Capture the cell that displays the provided text and extract its [X, Y] central coordinate. 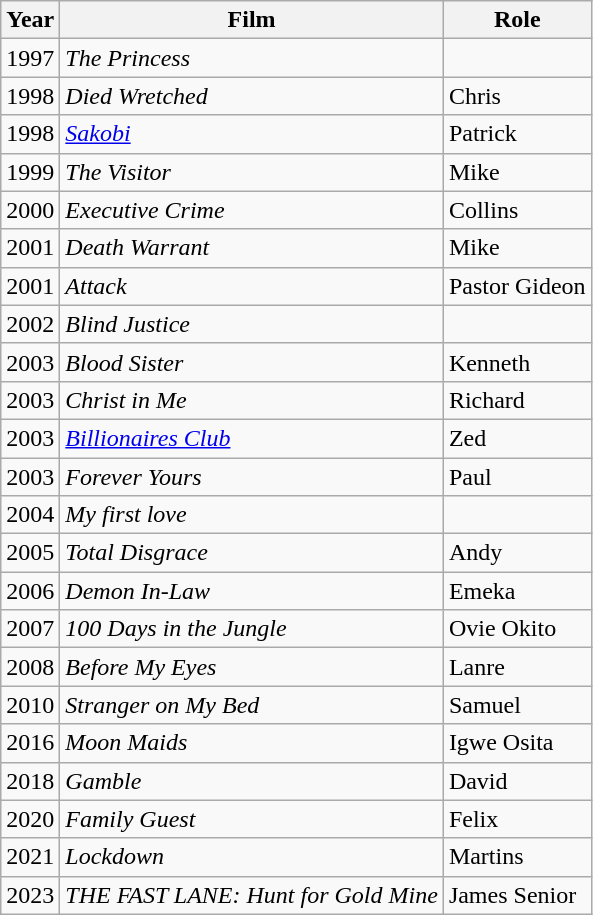
Sakobi [252, 134]
Family Guest [252, 819]
The Visitor [252, 172]
Role [517, 20]
2010 [30, 705]
David [517, 781]
1999 [30, 172]
2002 [30, 324]
Martins [517, 857]
Patrick [517, 134]
The Princess [252, 58]
2021 [30, 857]
2008 [30, 667]
100 Days in the Jungle [252, 629]
Samuel [517, 705]
Year [30, 20]
Richard [517, 400]
Executive Crime [252, 210]
Blind Justice [252, 324]
Chris [517, 96]
Death Warrant [252, 248]
2000 [30, 210]
2004 [30, 515]
Moon Maids [252, 743]
Collins [517, 210]
Igwe Osita [517, 743]
2005 [30, 553]
Forever Yours [252, 477]
Lanre [517, 667]
Demon In-Law [252, 591]
Lockdown [252, 857]
2006 [30, 591]
Zed [517, 438]
Died Wretched [252, 96]
Before My Eyes [252, 667]
Stranger on My Bed [252, 705]
Total Disgrace [252, 553]
Paul [517, 477]
THE FAST LANE: Hunt for Gold Mine [252, 895]
Attack [252, 286]
2020 [30, 819]
Billionaires Club [252, 438]
Andy [517, 553]
Kenneth [517, 362]
Christ in Me [252, 400]
Emeka [517, 591]
My first love [252, 515]
Film [252, 20]
2016 [30, 743]
Pastor Gideon [517, 286]
1997 [30, 58]
Gamble [252, 781]
James Senior [517, 895]
2007 [30, 629]
Felix [517, 819]
Ovie Okito [517, 629]
2023 [30, 895]
2018 [30, 781]
Blood Sister [252, 362]
